Return [X, Y] of the center of cell containing provided text 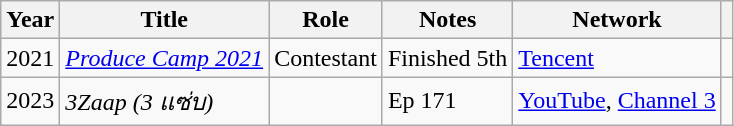
Role [326, 20]
2021 [30, 58]
Finished 5th [447, 58]
Contestant [326, 58]
Network [617, 20]
Notes [447, 20]
Title [164, 20]
Ep 171 [447, 102]
Year [30, 20]
Tencent [617, 58]
YouTube, Channel 3 [617, 102]
2023 [30, 102]
Produce Camp 2021 [164, 58]
3Zaap (3 แซ่บ) [164, 102]
